Find where the given text appears and provide that cell's center as (X, Y) coordinate. 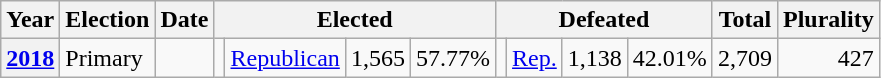
427 (828, 58)
2,709 (744, 58)
Date (184, 20)
57.77% (452, 58)
Plurality (828, 20)
Primary (108, 58)
2018 (30, 58)
Year (30, 20)
42.01% (670, 58)
Elected (355, 20)
Election (108, 20)
Rep. (535, 58)
1,138 (594, 58)
Total (744, 20)
Republican (285, 58)
1,565 (378, 58)
Defeated (604, 20)
